Detect which cell encompasses the target text, then output its (X, Y) center coordinate. 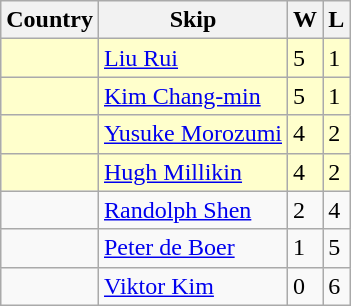
0 (306, 286)
L (336, 20)
Skip (192, 20)
Yusuke Morozumi (192, 134)
6 (336, 286)
Liu Rui (192, 58)
Hugh Millikin (192, 172)
Country (50, 20)
Peter de Boer (192, 248)
Kim Chang-min (192, 96)
Viktor Kim (192, 286)
W (306, 20)
Randolph Shen (192, 210)
